Provide the (x, y) coordinate of the cell's center where the given text is located.  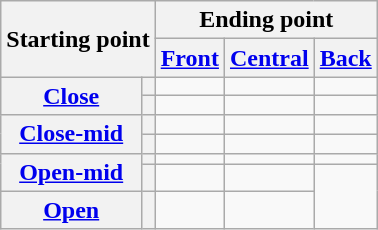
Open (72, 210)
Central (269, 58)
Ending point (266, 20)
Front (190, 58)
Back (346, 58)
Starting point (78, 39)
Open-mid (72, 172)
Close-mid (72, 134)
Close (72, 96)
